Output the [X, Y] coordinate of the center of the cell containing the given text.  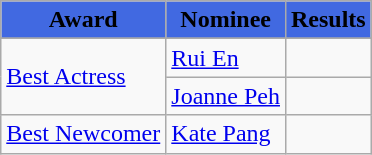
Best Actress [84, 77]
Nominee [226, 20]
Best Newcomer [84, 134]
Kate Pang [226, 134]
Award [84, 20]
Joanne Peh [226, 96]
Rui En [226, 58]
Results [328, 20]
